Identify which cell holds the provided text, then report its [x, y] central coordinate. 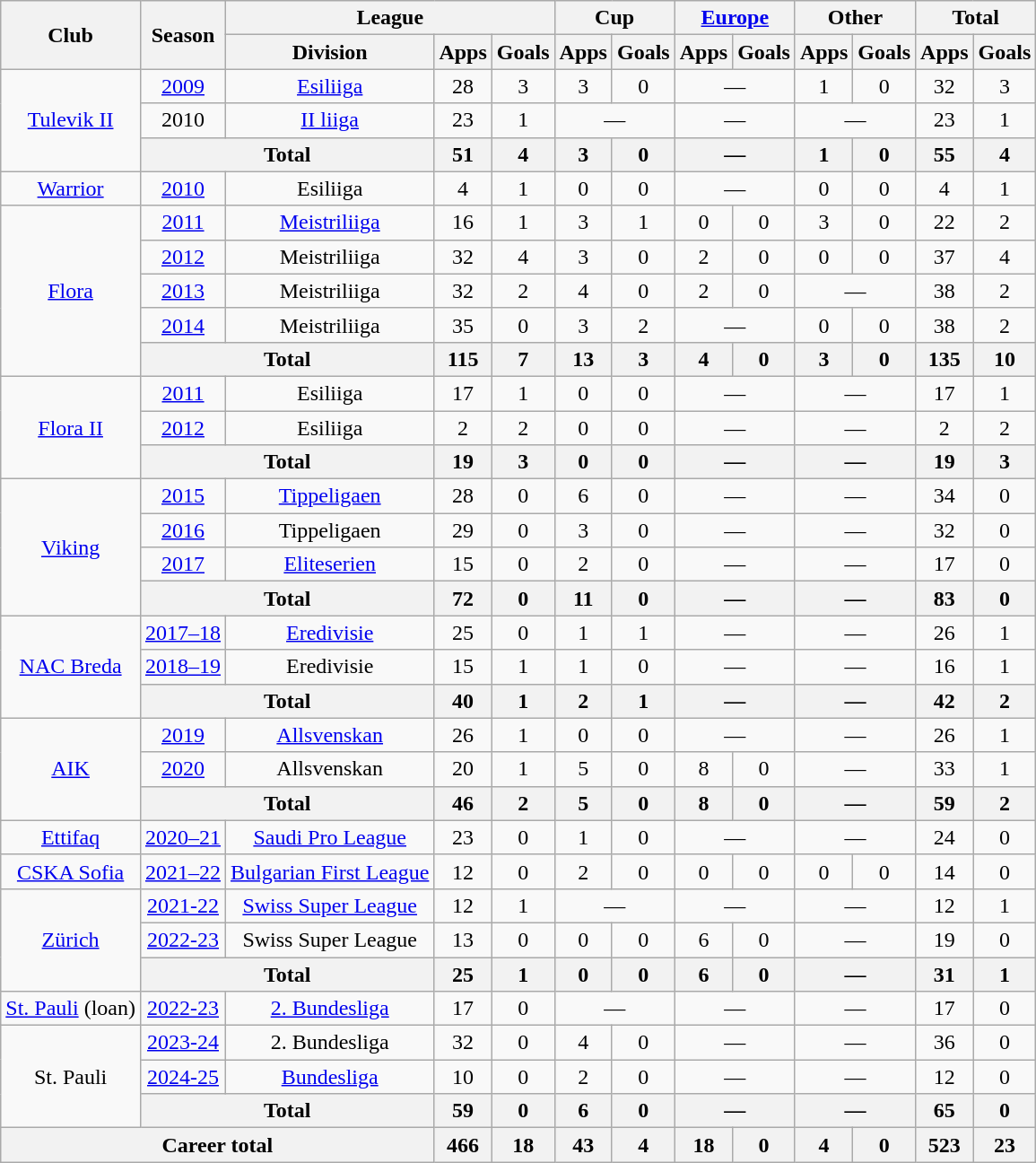
51 [463, 154]
35 [463, 325]
65 [945, 1111]
55 [945, 154]
Tulevik II [71, 120]
37 [945, 257]
36 [945, 1043]
Flora [71, 291]
2020–21 [183, 837]
2018–19 [183, 667]
34 [945, 496]
135 [945, 359]
29 [463, 530]
2013 [183, 291]
115 [463, 359]
Saudi Pro League [330, 837]
22 [945, 223]
466 [463, 1145]
7 [523, 359]
14 [945, 871]
2016 [183, 530]
Eliteserien [330, 564]
2014 [183, 325]
Flora II [71, 427]
2024-25 [183, 1077]
AIK [71, 769]
2017 [183, 564]
Season [183, 35]
Ettifaq [71, 837]
46 [463, 803]
2021-22 [183, 905]
St. Pauli [71, 1077]
Viking [71, 547]
2019 [183, 735]
Club [71, 35]
Bundesliga [330, 1077]
11 [583, 599]
St. Pauli (loan) [71, 1009]
League [391, 18]
2021–22 [183, 871]
20 [463, 769]
523 [945, 1145]
2009 [183, 86]
CSKA Sofia [71, 871]
2020 [183, 769]
72 [463, 599]
33 [945, 769]
NAC Breda [71, 667]
Europe [735, 18]
42 [945, 701]
83 [945, 599]
24 [945, 837]
Warrior [71, 188]
Zürich [71, 940]
Division [330, 52]
Cup [614, 18]
40 [463, 701]
43 [583, 1145]
Career total [217, 1145]
31 [945, 974]
2017–18 [183, 633]
Bulgarian First League [330, 871]
2015 [183, 496]
II liiga [330, 120]
2023-24 [183, 1043]
Other [855, 18]
